Capture the cell that displays the provided text and extract its [X, Y] central coordinate. 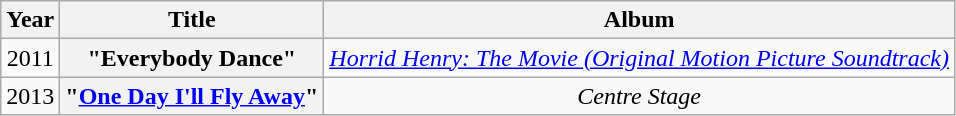
2011 [30, 58]
"One Day I'll Fly Away" [192, 96]
"Everybody Dance" [192, 58]
Horrid Henry: The Movie (Original Motion Picture Soundtrack) [640, 58]
Centre Stage [640, 96]
Title [192, 20]
2013 [30, 96]
Album [640, 20]
Year [30, 20]
